For the text-containing cell, return its midpoint in (X, Y) coordinate format. 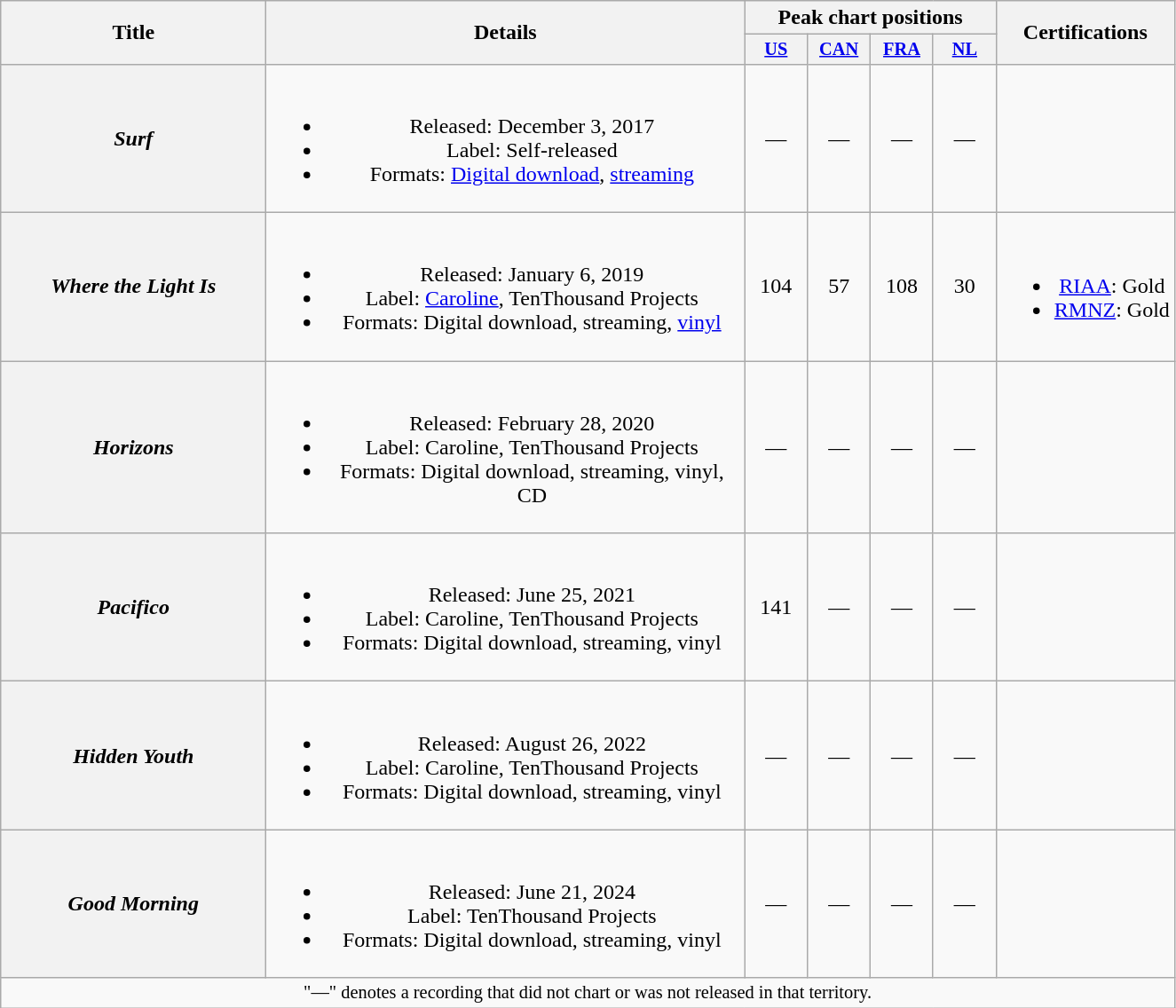
Hidden Youth (133, 756)
Horizons (133, 447)
104 (776, 287)
US (776, 50)
Released: February 28, 2020Label: Caroline, TenThousand ProjectsFormats: Digital download, streaming, vinyl, CD (506, 447)
Title (133, 33)
Released: June 21, 2024Label: TenThousand ProjectsFormats: Digital download, streaming, vinyl (506, 903)
Peak chart positions (870, 18)
Pacifico (133, 607)
Certifications (1085, 33)
CAN (840, 50)
FRA (902, 50)
Surf (133, 138)
NL (964, 50)
Released: January 6, 2019Label: Caroline, TenThousand ProjectsFormats: Digital download, streaming, vinyl (506, 287)
108 (902, 287)
Released: June 25, 2021Label: Caroline, TenThousand ProjectsFormats: Digital download, streaming, vinyl (506, 607)
"—" denotes a recording that did not chart or was not released in that territory. (588, 993)
57 (840, 287)
Good Morning (133, 903)
141 (776, 607)
Released: August 26, 2022Label: Caroline, TenThousand ProjectsFormats: Digital download, streaming, vinyl (506, 756)
Details (506, 33)
Released: December 3, 2017Label: Self-releasedFormats: Digital download, streaming (506, 138)
Where the Light Is (133, 287)
30 (964, 287)
RIAA: GoldRMNZ: Gold (1085, 287)
